Scan for the cell matching the given text and deliver its [X, Y] coordinate at center. 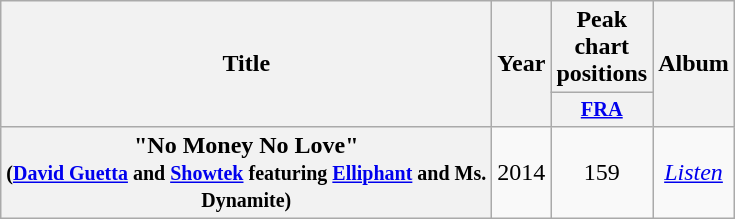
Title [246, 64]
Peak chart positions [602, 47]
2014 [522, 172]
159 [602, 172]
Listen [694, 172]
FRA [602, 110]
Album [694, 64]
Year [522, 64]
"No Money No Love"(David Guetta and Showtek featuring Elliphant and Ms. Dynamite) [246, 172]
